For the text-containing cell, return its midpoint in [X, Y] coordinate format. 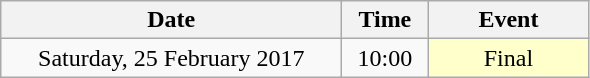
Time [385, 20]
Saturday, 25 February 2017 [172, 58]
Final [508, 58]
10:00 [385, 58]
Event [508, 20]
Date [172, 20]
